From the cell containing the given text, extract its center point as (x, y) coordinate. 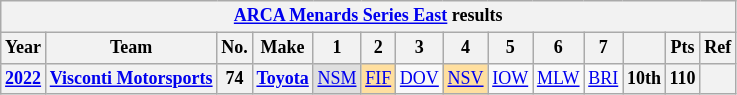
NSM (337, 78)
BRI (604, 78)
MLW (558, 78)
6 (558, 48)
DOV (420, 78)
5 (510, 48)
Ref (718, 48)
Team (130, 48)
No. (234, 48)
NSV (466, 78)
3 (420, 48)
IOW (510, 78)
1 (337, 48)
2 (378, 48)
74 (234, 78)
FIF (378, 78)
110 (682, 78)
ARCA Menards Series East results (368, 16)
10th (644, 78)
Make (282, 48)
7 (604, 48)
4 (466, 48)
Toyota (282, 78)
Year (24, 48)
Pts (682, 48)
Visconti Motorsports (130, 78)
2022 (24, 78)
